Provide the [X, Y] coordinate of the cell's center where the given text is located.  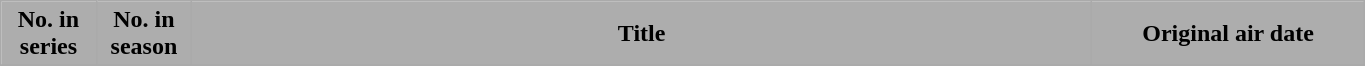
Title [642, 34]
No. inseason [144, 34]
Original air date [1228, 34]
No. inseries [48, 34]
